Return (X, Y) of the center of cell containing provided text 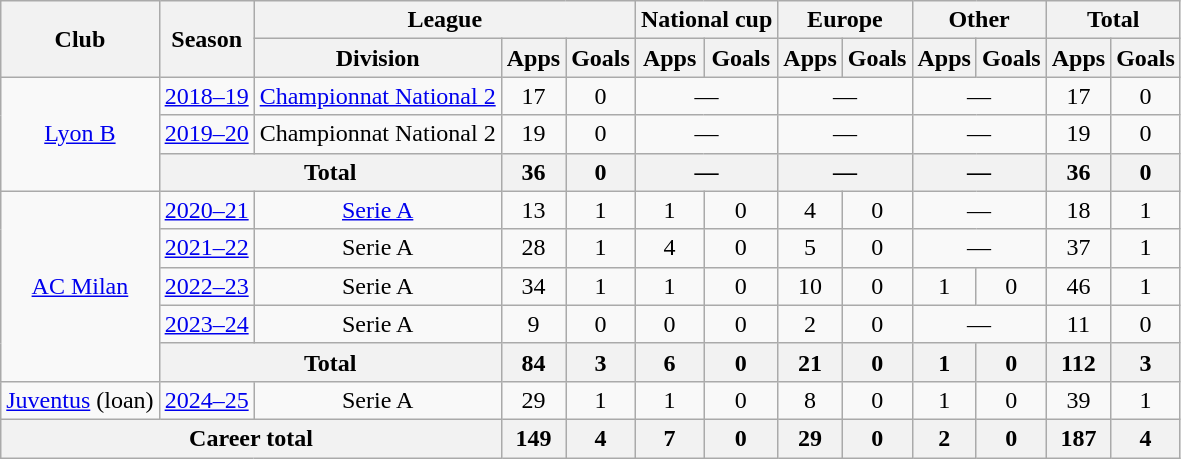
46 (1078, 286)
Division (378, 58)
League (444, 20)
Club (80, 39)
10 (810, 286)
37 (1078, 248)
2020–21 (206, 210)
6 (669, 362)
28 (533, 248)
2023–24 (206, 324)
2022–23 (206, 286)
Other (979, 20)
34 (533, 286)
2018–19 (206, 96)
149 (533, 438)
AC Milan (80, 286)
Juventus (loan) (80, 400)
187 (1078, 438)
Career total (251, 438)
18 (1078, 210)
2021–22 (206, 248)
Lyon B (80, 134)
2019–20 (206, 134)
National cup (706, 20)
2024–25 (206, 400)
39 (1078, 400)
13 (533, 210)
84 (533, 362)
Europe (845, 20)
Season (206, 39)
7 (669, 438)
8 (810, 400)
21 (810, 362)
5 (810, 248)
11 (1078, 324)
112 (1078, 362)
9 (533, 324)
